Detect which cell encompasses the target text, then output its (X, Y) center coordinate. 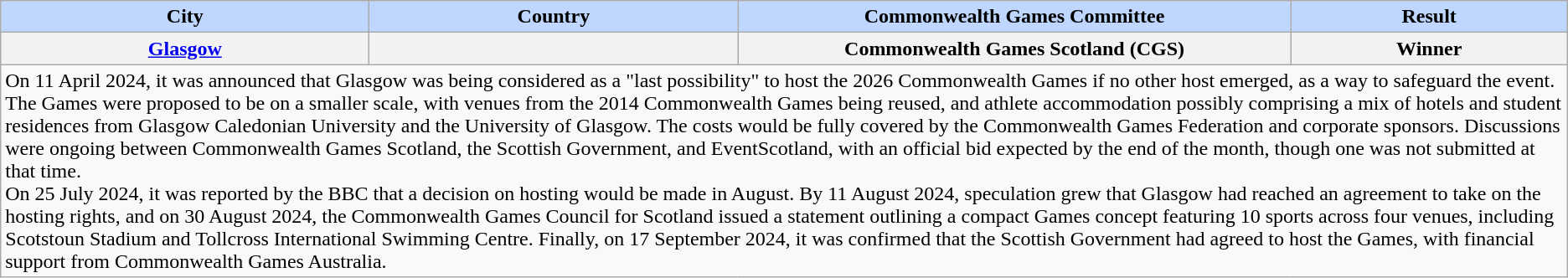
Commonwealth Games Scotland (CGS) (1014, 49)
Glasgow (185, 49)
Commonwealth Games Committee (1014, 17)
Country (554, 17)
City (185, 17)
Result (1429, 17)
Winner (1429, 49)
